Search for the cell housing the specified text and yield its (X, Y) center coordinate. 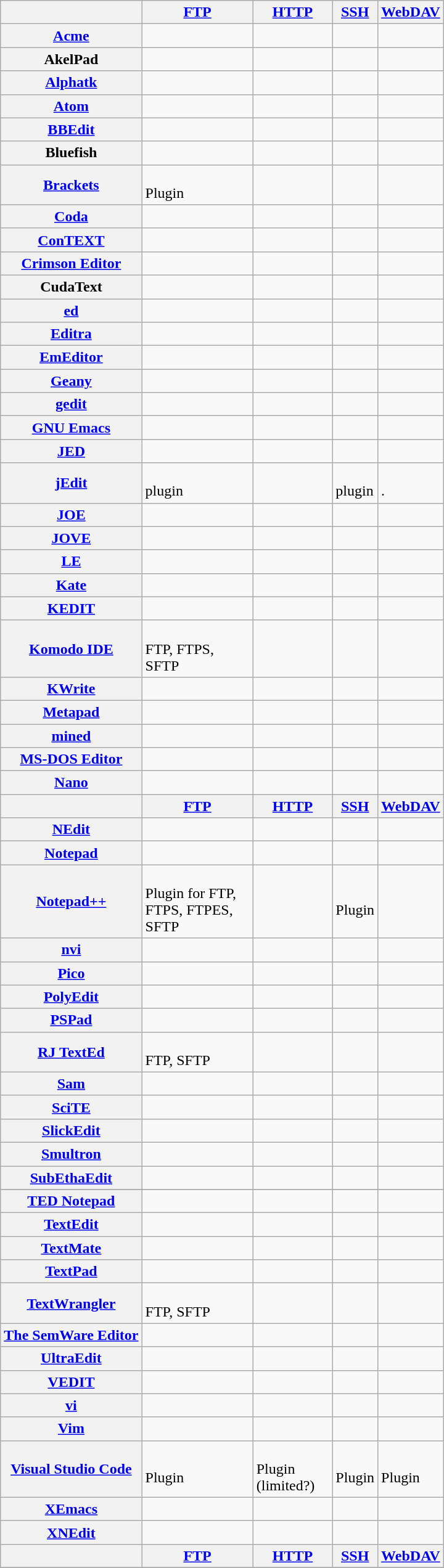
Editra (72, 334)
vi (72, 1405)
Crimson Editor (72, 263)
JOE (72, 515)
jEdit (72, 483)
Metapad (72, 712)
PSPad (72, 1020)
XNEdit (72, 1532)
CudaText (72, 287)
AkelPad (72, 59)
SubEthaEdit (72, 1178)
Coda (72, 216)
gedit (72, 404)
Vim (72, 1429)
Visual Studio Code (72, 1469)
Sam (72, 1084)
TextPad (72, 1272)
Atom (72, 106)
Nano (72, 783)
VEDIT (72, 1382)
Smultron (72, 1154)
JOVE (72, 538)
nvi (72, 950)
XEmacs (72, 1509)
KEDIT (72, 608)
TextWrangler (72, 1303)
Komodo IDE (72, 648)
Kate (72, 585)
JED (72, 451)
Brackets (72, 185)
TextEdit (72, 1225)
Plugin for FTP, FTPS, FTPES, SFTP (197, 901)
TextMate (72, 1248)
Notepad (72, 853)
ed (72, 310)
mined (72, 735)
Pico (72, 973)
GNU Emacs (72, 428)
LE (72, 561)
FTP, FTPS, SFTP (197, 648)
The SemWare Editor (72, 1335)
PolyEdit (72, 997)
BBEdit (72, 129)
RJ TextEd (72, 1051)
Plugin (limited?) (292, 1469)
Geany (72, 381)
TED Notepad (72, 1201)
. (411, 483)
SlickEdit (72, 1130)
UltraEdit (72, 1358)
Alphatk (72, 83)
KWrite (72, 688)
NEdit (72, 830)
MS-DOS Editor (72, 759)
Bluefish (72, 153)
SciTE (72, 1107)
Notepad++ (72, 901)
Acme (72, 36)
EmEditor (72, 357)
ConTEXT (72, 240)
